Search for the cell housing the specified text and yield its (x, y) center coordinate. 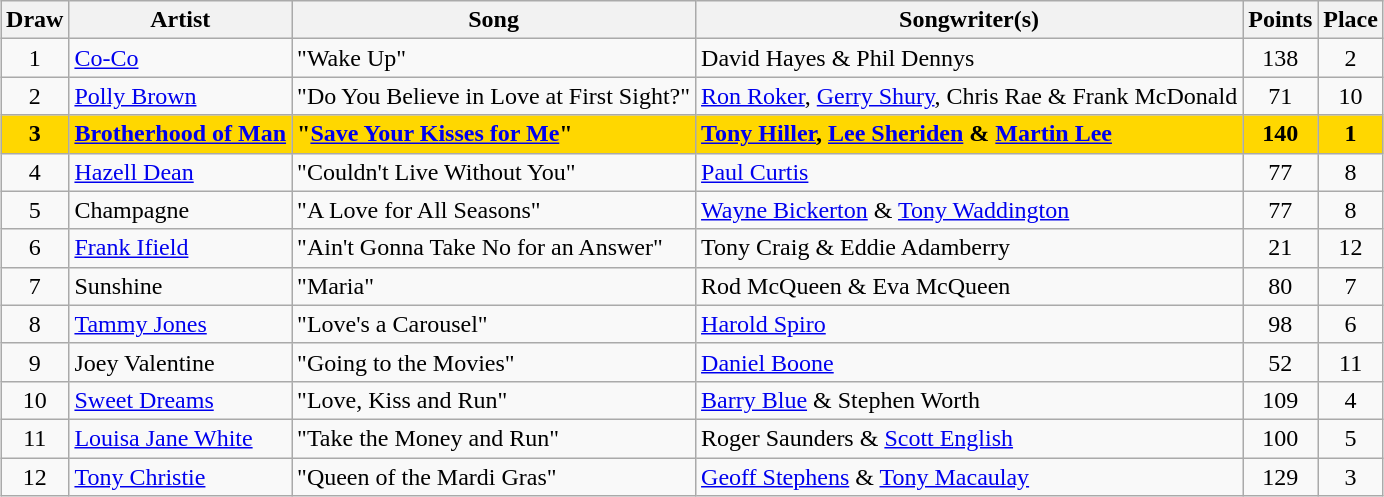
Tammy Jones (180, 324)
"Save Your Kisses for Me" (494, 134)
"Going to the Movies" (494, 362)
Polly Brown (180, 96)
Frank Ifield (180, 248)
Barry Blue & Stephen Worth (970, 400)
21 (1280, 248)
Roger Saunders & Scott English (970, 438)
"Maria" (494, 286)
"Ain't Gonna Take No for an Answer" (494, 248)
Song (494, 20)
"Wake Up" (494, 58)
"Do You Believe in Love at First Sight?" (494, 96)
Songwriter(s) (970, 20)
52 (1280, 362)
129 (1280, 477)
Artist (180, 20)
Tony Craig & Eddie Adamberry (970, 248)
100 (1280, 438)
109 (1280, 400)
98 (1280, 324)
Daniel Boone (970, 362)
"Take the Money and Run" (494, 438)
Wayne Bickerton & Tony Waddington (970, 210)
"Queen of the Mardi Gras" (494, 477)
Champagne (180, 210)
Harold Spiro (970, 324)
138 (1280, 58)
Louisa Jane White (180, 438)
80 (1280, 286)
Brotherhood of Man (180, 134)
Points (1280, 20)
Tony Christie (180, 477)
Joey Valentine (180, 362)
"A Love for All Seasons" (494, 210)
Sweet Dreams (180, 400)
Co-Co (180, 58)
Place (1351, 20)
9 (35, 362)
Hazell Dean (180, 172)
Sunshine (180, 286)
"Couldn't Live Without You" (494, 172)
"Love's a Carousel" (494, 324)
Draw (35, 20)
Paul Curtis (970, 172)
71 (1280, 96)
"Love, Kiss and Run" (494, 400)
Tony Hiller, Lee Sheriden & Martin Lee (970, 134)
Ron Roker, Gerry Shury, Chris Rae & Frank McDonald (970, 96)
Geoff Stephens & Tony Macaulay (970, 477)
Rod McQueen & Eva McQueen (970, 286)
140 (1280, 134)
David Hayes & Phil Dennys (970, 58)
